Extract the [x, y] coordinate from the center of the cell holding the provided text.  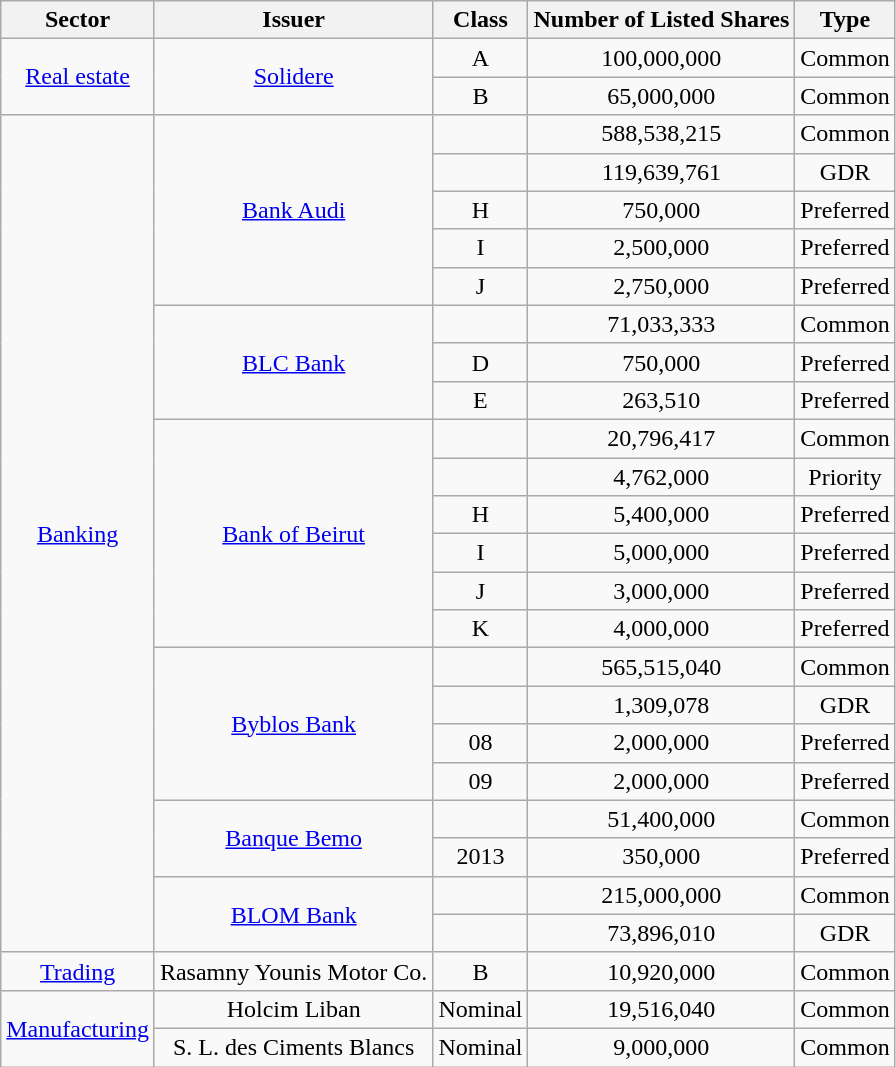
9,000,000 [662, 1047]
2,750,000 [662, 286]
09 [480, 781]
Number of Listed Shares [662, 20]
100,000,000 [662, 58]
263,510 [662, 400]
Bank Audi [293, 210]
73,896,010 [662, 933]
51,400,000 [662, 819]
4,762,000 [662, 477]
S. L. des Ciments Blancs [293, 1047]
Bank of Beirut [293, 533]
BLOM Bank [293, 914]
Class [480, 20]
10,920,000 [662, 971]
65,000,000 [662, 96]
350,000 [662, 857]
Trading [78, 971]
Manufacturing [78, 1028]
Sector [78, 20]
215,000,000 [662, 895]
1,309,078 [662, 705]
Holcim Liban [293, 1009]
2013 [480, 857]
2,500,000 [662, 248]
588,538,215 [662, 134]
E [480, 400]
Byblos Bank [293, 724]
Type [845, 20]
Banking [78, 534]
19,516,040 [662, 1009]
5,000,000 [662, 553]
3,000,000 [662, 591]
Solidere [293, 77]
Priority [845, 477]
Rasamny Younis Motor Co. [293, 971]
BLC Bank [293, 362]
08 [480, 743]
565,515,040 [662, 667]
D [480, 362]
Banque Bemo [293, 838]
A [480, 58]
71,033,333 [662, 324]
Real estate [78, 77]
K [480, 629]
119,639,761 [662, 172]
4,000,000 [662, 629]
20,796,417 [662, 438]
5,400,000 [662, 515]
Issuer [293, 20]
